From the cell containing the given text, extract its center point as [x, y] coordinate. 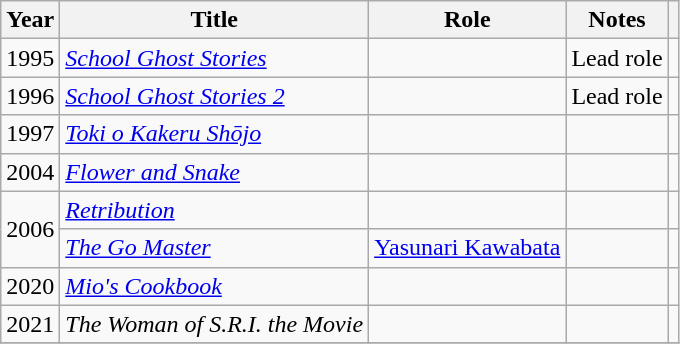
Notes [617, 20]
1995 [30, 58]
2004 [30, 172]
2006 [30, 229]
School Ghost Stories [214, 58]
Mio's Cookbook [214, 286]
Yasunari Kawabata [468, 248]
Retribution [214, 210]
Toki o Kakeru Shōjo [214, 134]
1996 [30, 96]
Title [214, 20]
2020 [30, 286]
School Ghost Stories 2 [214, 96]
The Go Master [214, 248]
1997 [30, 134]
2021 [30, 324]
The Woman of S.R.I. the Movie [214, 324]
Role [468, 20]
Flower and Snake [214, 172]
Year [30, 20]
